Find where the given text appears and provide that cell's center as [X, Y] coordinate. 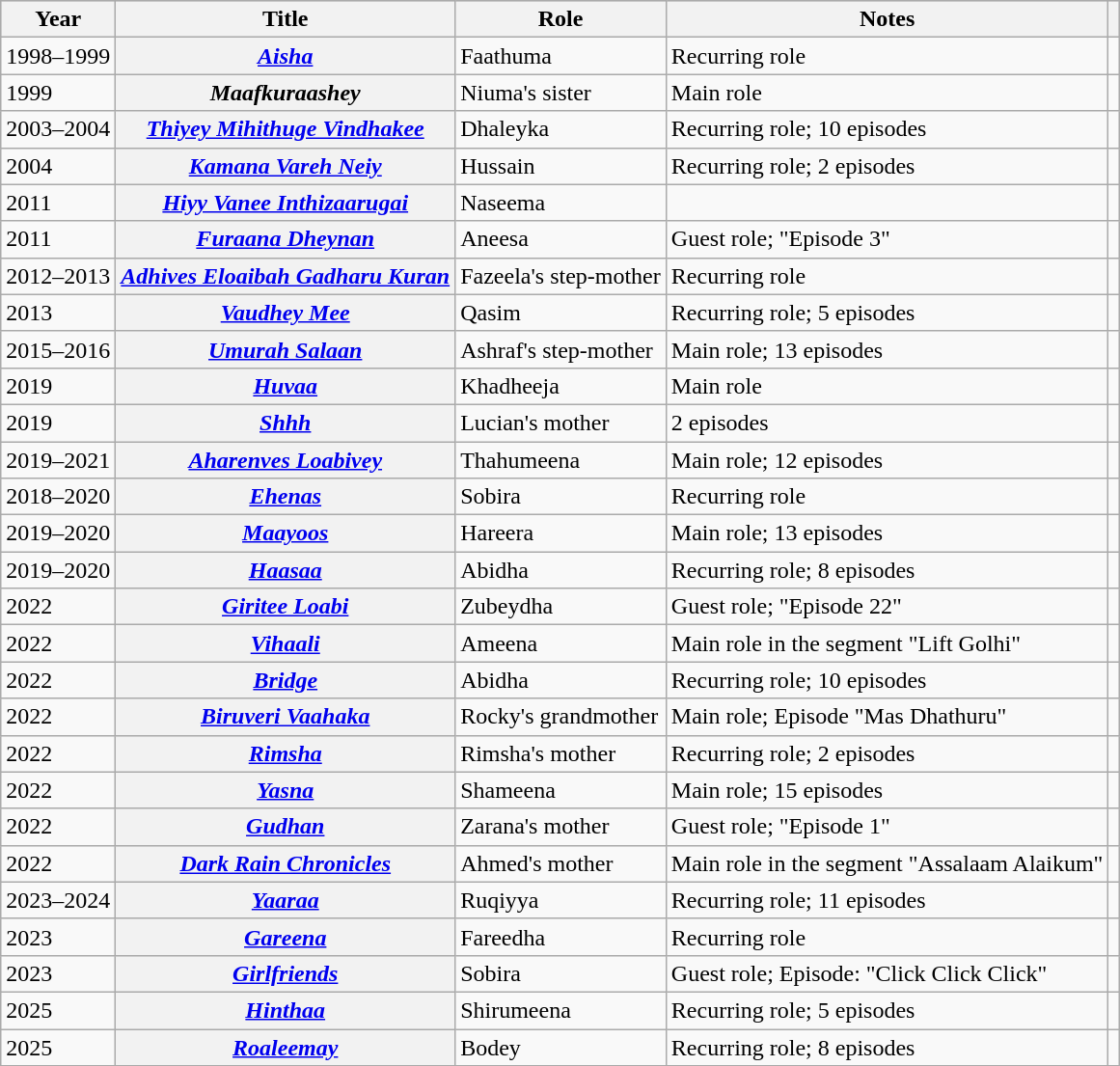
Rocky's grandmother [561, 717]
Main role; Episode "Mas Dhathuru" [888, 717]
2013 [58, 313]
Haasaa [286, 570]
Fareedha [561, 937]
Hiyy Vanee Inthizaarugai [286, 203]
2003–2004 [58, 129]
Dhaleyka [561, 129]
Huvaa [286, 386]
Notes [888, 19]
Hussain [561, 166]
Guest role; "Episode 22" [888, 607]
Guest role; Episode: "Click Click Click" [888, 973]
Biruveri Vaahaka [286, 717]
Rimsha's mother [561, 753]
Recurring role; 11 episodes [888, 900]
Khadheeja [561, 386]
Girlfriends [286, 973]
Giritee Loabi [286, 607]
Ahmed's mother [561, 863]
2015–2016 [58, 349]
Niuma's sister [561, 93]
2004 [58, 166]
2023–2024 [58, 900]
Lucian's mother [561, 423]
Shhh [286, 423]
Bodey [561, 1047]
2 episodes [888, 423]
2018–2020 [58, 497]
Aneesa [561, 239]
Zarana's mother [561, 827]
Main role; 12 episodes [888, 460]
Adhives Eloaibah Gadharu Kuran [286, 276]
Naseema [561, 203]
Ameena [561, 643]
Furaana Dheynan [286, 239]
Hinthaa [286, 1010]
Maafkuraashey [286, 93]
2012–2013 [58, 276]
Gareena [286, 937]
Yasna [286, 790]
Thahumeena [561, 460]
Vaudhey Mee [286, 313]
Thiyey Mihithuge Vindhakee [286, 129]
Dark Rain Chronicles [286, 863]
Umurah Salaan [286, 349]
Title [286, 19]
Kamana Vareh Neiy [286, 166]
Roaleemay [286, 1047]
1999 [58, 93]
Ashraf's step-mother [561, 349]
Main role in the segment "Assalaam Alaikum" [888, 863]
Fazeela's step-mother [561, 276]
Aisha [286, 56]
Maayoos [286, 533]
Hareera [561, 533]
Guest role; "Episode 3" [888, 239]
2019–2021 [58, 460]
Faathuma [561, 56]
Guest role; "Episode 1" [888, 827]
Vihaali [286, 643]
Ehenas [286, 497]
Shameena [561, 790]
Bridge [286, 680]
Main role; 15 episodes [888, 790]
Qasim [561, 313]
Rimsha [286, 753]
Shirumeena [561, 1010]
Gudhan [286, 827]
1998–1999 [58, 56]
Ruqiyya [561, 900]
Main role in the segment "Lift Golhi" [888, 643]
Role [561, 19]
Yaaraa [286, 900]
Zubeydha [561, 607]
Aharenves Loabivey [286, 460]
Year [58, 19]
